Extract the (x, y) coordinate from the center of the cell holding the provided text.  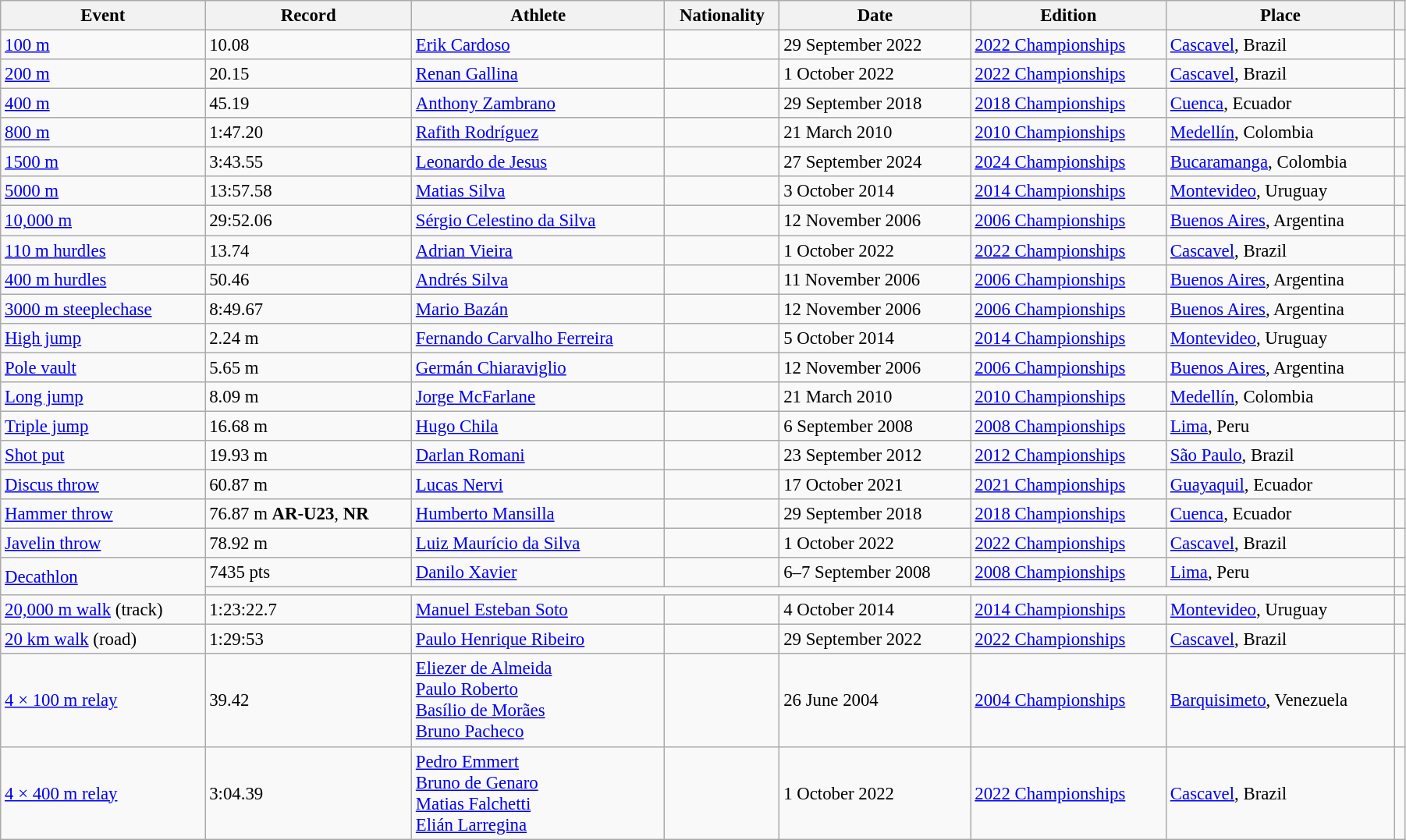
Lucas Nervi (538, 484)
2012 Championships (1069, 455)
Pole vault (103, 367)
Matias Silva (538, 191)
26 June 2004 (875, 700)
Pedro EmmertBruno de GenaroMatias Falchetti Elián Larregina (538, 792)
Mario Bazán (538, 309)
Athlete (538, 16)
Paulo Henrique Ribeiro (538, 640)
Hammer throw (103, 514)
Sérgio Celestino da Silva (538, 221)
1500 m (103, 162)
Luiz Maurício da Silva (538, 544)
Barquisimeto, Venezuela (1281, 700)
Shot put (103, 455)
27 September 2024 (875, 162)
16.68 m (309, 426)
5000 m (103, 191)
High jump (103, 338)
110 m hurdles (103, 250)
39.42 (309, 700)
Long jump (103, 397)
Danilo Xavier (538, 572)
3:04.39 (309, 792)
20,000 m walk (track) (103, 610)
5 October 2014 (875, 338)
10,000 m (103, 221)
Bucaramanga, Colombia (1281, 162)
Javelin throw (103, 544)
1:23:22.7 (309, 610)
6–7 September 2008 (875, 572)
Place (1281, 16)
Anthony Zambrano (538, 104)
2.24 m (309, 338)
4 × 400 m relay (103, 792)
São Paulo, Brazil (1281, 455)
Adrian Vieira (538, 250)
60.87 m (309, 484)
800 m (103, 133)
Date (875, 16)
Leonardo de Jesus (538, 162)
2004 Championships (1069, 700)
19.93 m (309, 455)
23 September 2012 (875, 455)
3:43.55 (309, 162)
Renan Gallina (538, 74)
4 October 2014 (875, 610)
4 × 100 m relay (103, 700)
Fernando Carvalho Ferreira (538, 338)
100 m (103, 45)
200 m (103, 74)
Germán Chiaraviglio (538, 367)
Eliezer de AlmeidaPaulo RobertoBasílio de MorãesBruno Pacheco (538, 700)
20.15 (309, 74)
13:57.58 (309, 191)
Andrés Silva (538, 279)
Hugo Chila (538, 426)
7435 pts (309, 572)
Jorge McFarlane (538, 397)
Discus throw (103, 484)
13.74 (309, 250)
Event (103, 16)
1:47.20 (309, 133)
29:52.06 (309, 221)
Nationality (723, 16)
Edition (1069, 16)
Guayaquil, Ecuador (1281, 484)
78.92 m (309, 544)
2024 Championships (1069, 162)
17 October 2021 (875, 484)
50.46 (309, 279)
Rafith Rodríguez (538, 133)
400 m (103, 104)
5.65 m (309, 367)
Decathlon (103, 576)
8:49.67 (309, 309)
6 September 2008 (875, 426)
20 km walk (road) (103, 640)
11 November 2006 (875, 279)
45.19 (309, 104)
400 m hurdles (103, 279)
Humberto Mansilla (538, 514)
Erik Cardoso (538, 45)
76.87 m AR-U23, NR (309, 514)
1:29:53 (309, 640)
Triple jump (103, 426)
10.08 (309, 45)
8.09 m (309, 397)
3 October 2014 (875, 191)
Manuel Esteban Soto (538, 610)
Darlan Romani (538, 455)
Record (309, 16)
3000 m steeplechase (103, 309)
2021 Championships (1069, 484)
